Locate the cell with the specified text and output its (X, Y) center coordinate. 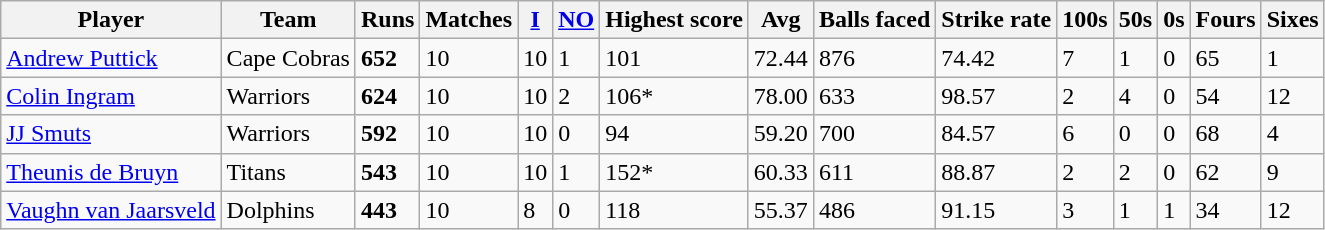
91.15 (996, 210)
101 (674, 58)
118 (674, 210)
59.20 (780, 134)
88.87 (996, 172)
I (536, 20)
100s (1085, 20)
68 (1226, 134)
6 (1085, 134)
55.37 (780, 210)
84.57 (996, 134)
652 (387, 58)
Dolphins (288, 210)
486 (874, 210)
JJ Smuts (111, 134)
74.42 (996, 58)
98.57 (996, 96)
876 (874, 58)
Cape Cobras (288, 58)
Player (111, 20)
700 (874, 134)
624 (387, 96)
592 (387, 134)
0s (1174, 20)
8 (536, 210)
50s (1135, 20)
Theunis de Bruyn (111, 172)
78.00 (780, 96)
3 (1085, 210)
34 (1226, 210)
72.44 (780, 58)
Balls faced (874, 20)
543 (387, 172)
Colin Ingram (111, 96)
Titans (288, 172)
Team (288, 20)
60.33 (780, 172)
443 (387, 210)
Strike rate (996, 20)
94 (674, 134)
7 (1085, 58)
Sixes (1292, 20)
611 (874, 172)
Fours (1226, 20)
Andrew Puttick (111, 58)
Avg (780, 20)
Vaughn van Jaarsveld (111, 210)
633 (874, 96)
65 (1226, 58)
152* (674, 172)
54 (1226, 96)
106* (674, 96)
Matches (469, 20)
Highest score (674, 20)
NO (576, 20)
Runs (387, 20)
9 (1292, 172)
62 (1226, 172)
